Return [X, Y] of the center of cell containing provided text 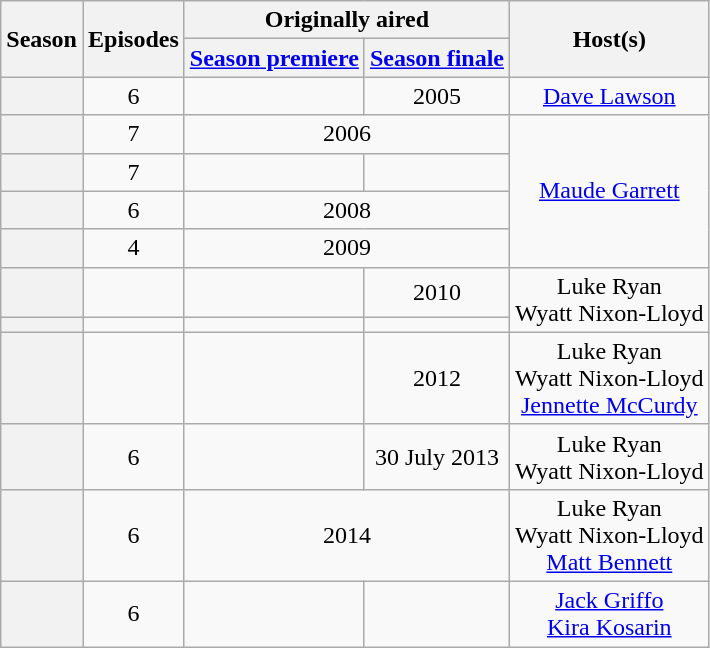
Originally aired [346, 20]
2014 [346, 535]
Episodes [133, 39]
2005 [436, 96]
2006 [346, 134]
Luke RyanWyatt Nixon-LloydMatt Bennett [610, 535]
Season finale [436, 58]
Luke RyanWyatt Nixon-LloydJennette McCurdy [610, 378]
Season premiere [274, 58]
2010 [436, 292]
Maude Garrett [610, 191]
Host(s) [610, 39]
2012 [436, 378]
Season [42, 39]
Jack GriffoKira Kosarin [610, 614]
Dave Lawson [610, 96]
4 [133, 248]
30 July 2013 [436, 456]
2008 [346, 210]
2009 [346, 248]
